Pinpoint the cell where the given text exists, returning its [X, Y] midpoint coordinate. 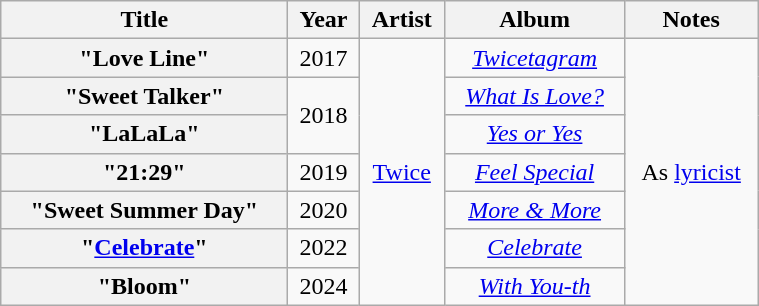
2019 [324, 172]
More & More [534, 210]
2018 [324, 115]
2017 [324, 58]
"Sweet Summer Day" [144, 210]
Celebrate [534, 248]
"21:29" [144, 172]
Title [144, 20]
Year [324, 20]
2022 [324, 248]
"Sweet Talker" [144, 96]
"Bloom" [144, 286]
"Love Line" [144, 58]
Yes or Yes [534, 134]
Artist [402, 20]
Notes [692, 20]
2020 [324, 210]
What Is Love? [534, 96]
As lyricist [692, 172]
Twice [402, 172]
Twicetagram [534, 58]
"LaLaLa" [144, 134]
With You-th [534, 286]
Feel Special [534, 172]
Album [534, 20]
2024 [324, 286]
"Celebrate" [144, 248]
